Determine the (x, y) coordinate at the center of the cell enclosing the given text.  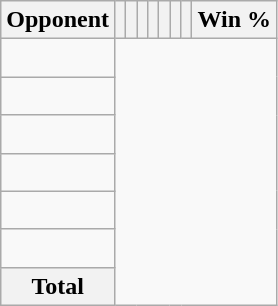
Win % (234, 20)
Opponent (58, 20)
Total (58, 286)
